Output the [X, Y] coordinate of the center of the cell containing the given text.  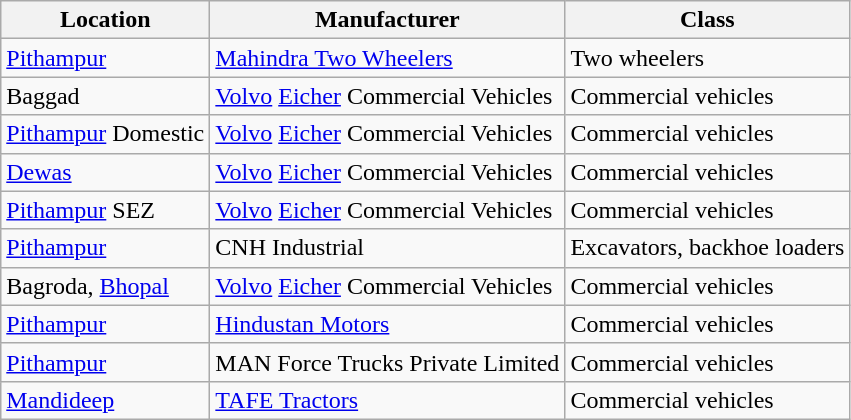
Excavators, backhoe loaders [708, 248]
Mandideep [106, 400]
Dewas [106, 172]
Bagroda, Bhopal [106, 286]
Mahindra Two Wheelers [388, 58]
Hindustan Motors [388, 324]
TAFE Tractors [388, 400]
Class [708, 20]
Pithampur SEZ [106, 210]
CNH Industrial [388, 248]
Two wheelers [708, 58]
MAN Force Trucks Private Limited [388, 362]
Pithampur Domestic [106, 134]
Manufacturer [388, 20]
Baggad [106, 96]
Location [106, 20]
